Determine the [X, Y] coordinate at the center of the cell enclosing the given text.  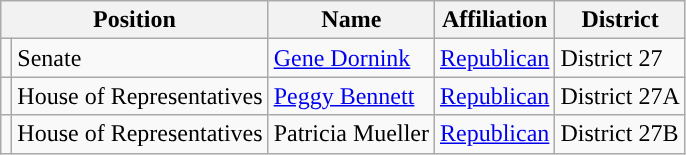
Position [134, 20]
Peggy Bennett [351, 96]
District [620, 20]
Patricia Mueller [351, 134]
Gene Dornink [351, 58]
Senate [140, 58]
District 27 [620, 58]
Affiliation [494, 20]
District 27B [620, 134]
Name [351, 20]
District 27A [620, 96]
